Return the [x, y] coordinate for the center point of the cell that contains the specified text.  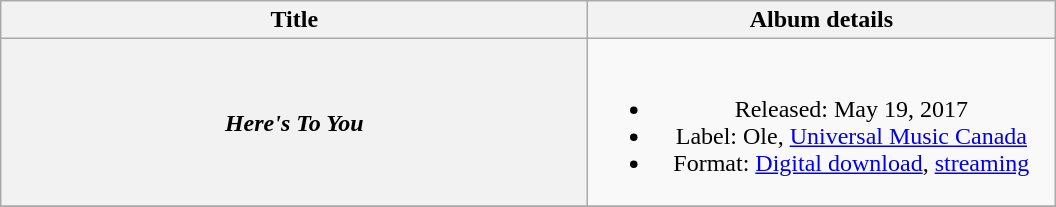
Released: May 19, 2017Label: Ole, Universal Music CanadaFormat: Digital download, streaming [822, 122]
Title [294, 20]
Here's To You [294, 122]
Album details [822, 20]
